Capture the cell that displays the provided text and extract its [x, y] central coordinate. 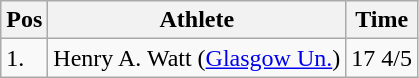
Time [382, 20]
17 4/5 [382, 58]
Pos [24, 20]
Henry A. Watt (Glasgow Un.) [197, 58]
Athlete [197, 20]
1. [24, 58]
